Output the [x, y] coordinate of the center of the cell containing the given text.  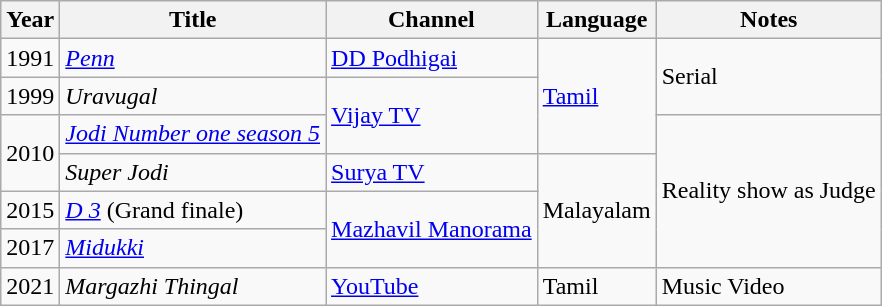
Title [193, 20]
Jodi Number one season 5 [193, 134]
Surya TV [432, 172]
D 3 (Grand finale) [193, 210]
Malayalam [596, 210]
Notes [768, 20]
Language [596, 20]
1991 [30, 58]
YouTube [432, 286]
2017 [30, 248]
DD Podhigai [432, 58]
Uravugal [193, 96]
Mazhavil Manorama [432, 229]
2015 [30, 210]
Super Jodi [193, 172]
Vijay TV [432, 115]
Channel [432, 20]
Year [30, 20]
Penn [193, 58]
1999 [30, 96]
2010 [30, 153]
Midukki [193, 248]
2021 [30, 286]
Reality show as Judge [768, 191]
Margazhi Thingal [193, 286]
Serial [768, 77]
Music Video [768, 286]
